Determine the (X, Y) coordinate at the center of the cell enclosing the given text.  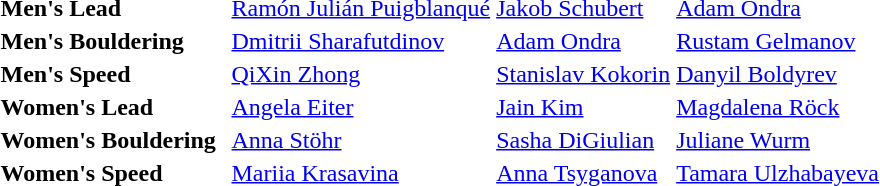
Stanislav Kokorin (584, 74)
Angela Eiter (361, 107)
Adam Ondra (584, 41)
Sasha DiGiulian (584, 140)
QiXin Zhong (361, 74)
Dmitrii Sharafutdinov (361, 41)
Jain Kim (584, 107)
Anna Stöhr (361, 140)
